From the cell containing the given text, extract its center point as (x, y) coordinate. 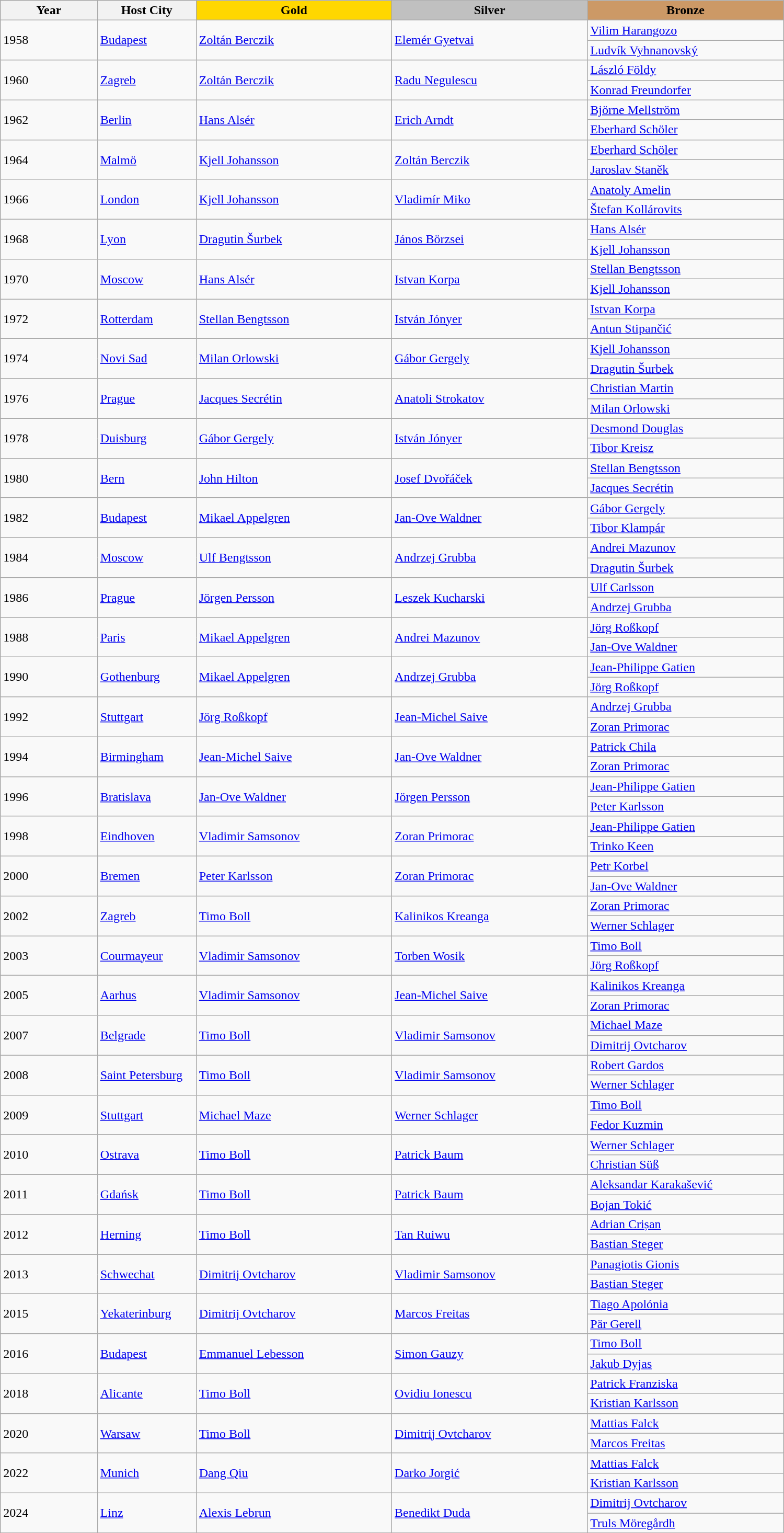
Saint Petersburg (146, 1075)
Yekaterinburg (146, 1314)
Bronze (686, 10)
Anatoly Amelin (686, 189)
2010 (49, 1154)
Trinko Keen (686, 846)
2003 (49, 956)
Desmond Douglas (686, 428)
Darko Jorgić (490, 1473)
2015 (49, 1314)
Dang Qiu (294, 1473)
Björne Mellström (686, 110)
Warsaw (146, 1433)
Malmö (146, 159)
Ostrava (146, 1154)
2013 (49, 1274)
Birmingham (146, 757)
Linz (146, 1513)
Antun Stipančić (686, 329)
1976 (49, 398)
Lyon (146, 239)
1970 (49, 279)
2020 (49, 1433)
2016 (49, 1354)
Belgrade (146, 1035)
Munich (146, 1473)
Panagiotis Gionis (686, 1264)
1978 (49, 438)
Radu Negulescu (490, 80)
Vladimír Miko (490, 199)
Year (49, 10)
Simon Gauzy (490, 1354)
London (146, 199)
Alexis Lebrun (294, 1513)
Patrick Chila (686, 747)
Tan Ruiwu (490, 1234)
Novi Sad (146, 359)
1964 (49, 159)
Patrick Franziska (686, 1383)
Christian Süß (686, 1164)
1958 (49, 40)
1988 (49, 637)
Jakub Dyjas (686, 1364)
Anatoli Strokatov (490, 398)
László Földy (686, 70)
1966 (49, 199)
Tibor Kreisz (686, 448)
2005 (49, 996)
Adrian Crișan (686, 1225)
Bremen (146, 876)
Gdańsk (146, 1194)
2022 (49, 1473)
Fedor Kuzmin (686, 1125)
Erich Arndt (490, 120)
Ludvík Vyhnanovský (686, 50)
Josef Dvořáček (490, 478)
1996 (49, 796)
Host City (146, 10)
1992 (49, 717)
2000 (49, 876)
Ulf Carlsson (686, 588)
2008 (49, 1075)
Aleksandar Karakašević (686, 1184)
Tiago Apolónia (686, 1304)
Alicante (146, 1393)
John Hilton (294, 478)
1998 (49, 836)
Konrad Freundorfer (686, 90)
1974 (49, 359)
Torben Wosik (490, 956)
Ovidiu Ionescu (490, 1393)
Bern (146, 478)
Eindhoven (146, 836)
Vilim Harangozo (686, 30)
2011 (49, 1194)
Herning (146, 1234)
Aarhus (146, 996)
Gothenburg (146, 677)
1972 (49, 319)
1960 (49, 80)
Schwechat (146, 1274)
Petr Korbel (686, 866)
Berlin (146, 120)
Benedikt Duda (490, 1513)
Rotterdam (146, 319)
Silver (490, 10)
1968 (49, 239)
Truls Möregårdh (686, 1523)
2024 (49, 1513)
1994 (49, 757)
1986 (49, 598)
Duisburg (146, 438)
Ulf Bengtsson (294, 557)
2009 (49, 1115)
Robert Gardos (686, 1065)
Jaroslav Staněk (686, 169)
Christian Martin (686, 388)
Štefan Kollárovits (686, 209)
1962 (49, 120)
Elemér Gyetvai (490, 40)
1980 (49, 478)
Bojan Tokić (686, 1204)
2007 (49, 1035)
2018 (49, 1393)
Emmanuel Lebesson (294, 1354)
Courmayeur (146, 956)
Pär Gerell (686, 1324)
1982 (49, 518)
1990 (49, 677)
2012 (49, 1234)
Tibor Klampár (686, 528)
Gold (294, 10)
Paris (146, 637)
Leszek Kucharski (490, 598)
János Börzsei (490, 239)
2002 (49, 916)
1984 (49, 557)
Bratislava (146, 796)
